Return (X, Y) of the center of cell containing provided text 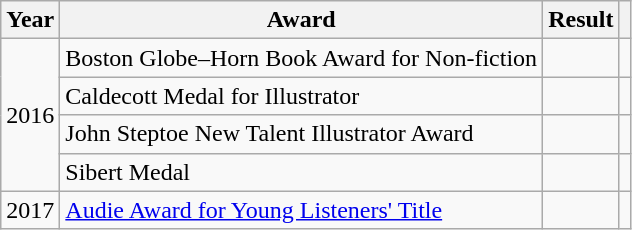
2017 (30, 210)
2016 (30, 115)
Year (30, 20)
Caldecott Medal for Illustrator (302, 96)
Boston Globe–Horn Book Award for Non-fiction (302, 58)
Sibert Medal (302, 172)
Audie Award for Young Listeners' Title (302, 210)
Award (302, 20)
John Steptoe New Talent Illustrator Award (302, 134)
Result (581, 20)
